From the cell containing the given text, extract its center point as (x, y) coordinate. 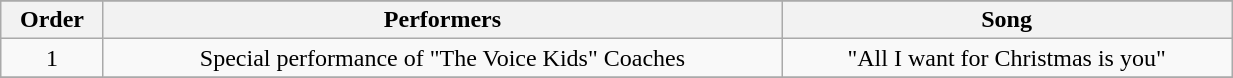
"All I want for Christmas is you" (1007, 58)
Performers (442, 20)
Song (1007, 20)
1 (52, 58)
Special performance of "The Voice Kids" Coaches (442, 58)
Order (52, 20)
